Search for the cell housing the specified text and yield its [X, Y] center coordinate. 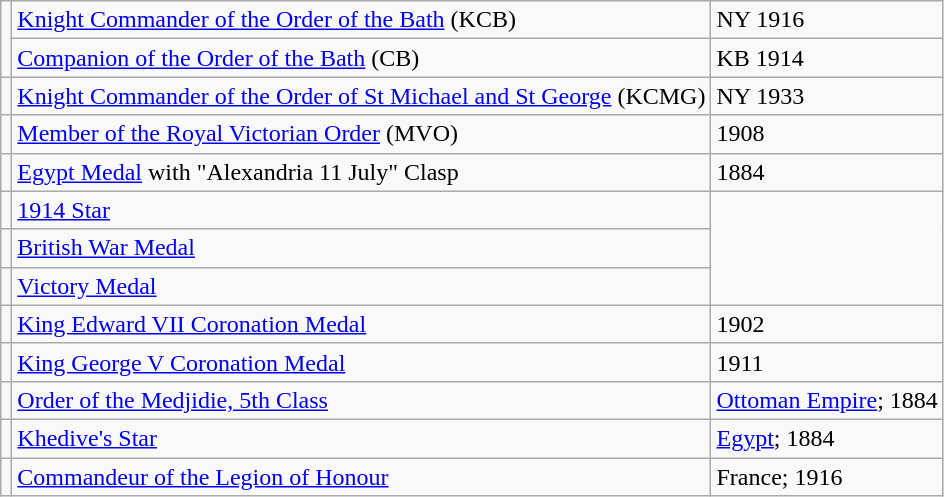
1911 [827, 362]
Companion of the Order of the Bath (CB) [362, 58]
Knight Commander of the Order of the Bath (KCB) [362, 20]
British War Medal [362, 248]
Victory Medal [362, 286]
1902 [827, 324]
France; 1916 [827, 477]
Khedive's Star [362, 438]
1908 [827, 134]
KB 1914 [827, 58]
1884 [827, 172]
NY 1916 [827, 20]
King Edward VII Coronation Medal [362, 324]
Knight Commander of the Order of St Michael and St George (KCMG) [362, 96]
1914 Star [362, 210]
Ottoman Empire; 1884 [827, 400]
Commandeur of the Legion of Honour [362, 477]
Egypt; 1884 [827, 438]
King George V Coronation Medal [362, 362]
Order of the Medjidie, 5th Class [362, 400]
Egypt Medal with "Alexandria 11 July" Clasp [362, 172]
NY 1933 [827, 96]
Member of the Royal Victorian Order (MVO) [362, 134]
